Find where the given text appears and provide that cell's center as (x, y) coordinate. 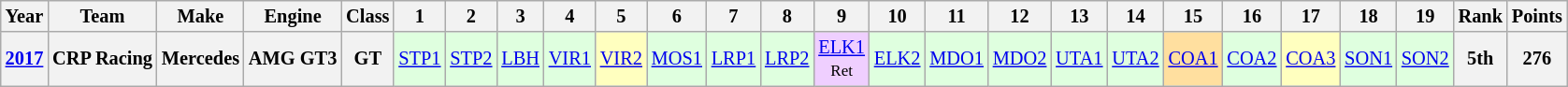
Team (103, 16)
3 (520, 16)
VIR2 (621, 59)
ELK1 Ret (842, 59)
1 (419, 16)
Engine (293, 16)
VIR1 (570, 59)
18 (1369, 16)
11 (956, 16)
Class (367, 16)
LBH (520, 59)
STP2 (471, 59)
Mercedes (200, 59)
276 (1537, 59)
16 (1251, 16)
17 (1311, 16)
Make (200, 16)
19 (1425, 16)
AMG GT3 (293, 59)
6 (677, 16)
STP1 (419, 59)
4 (570, 16)
5 (621, 16)
MDO1 (956, 59)
2017 (24, 59)
Points (1537, 16)
Year (24, 16)
ELK2 (898, 59)
15 (1193, 16)
Rank (1481, 16)
SON2 (1425, 59)
CRP Racing (103, 59)
SON1 (1369, 59)
UTA1 (1079, 59)
COA2 (1251, 59)
8 (787, 16)
9 (842, 16)
GT (367, 59)
10 (898, 16)
13 (1079, 16)
14 (1135, 16)
MOS1 (677, 59)
12 (1019, 16)
MDO2 (1019, 59)
2 (471, 16)
5th (1481, 59)
COA3 (1311, 59)
COA1 (1193, 59)
LRP2 (787, 59)
LRP1 (733, 59)
UTA2 (1135, 59)
7 (733, 16)
